From the cell containing the given text, extract its center point as (X, Y) coordinate. 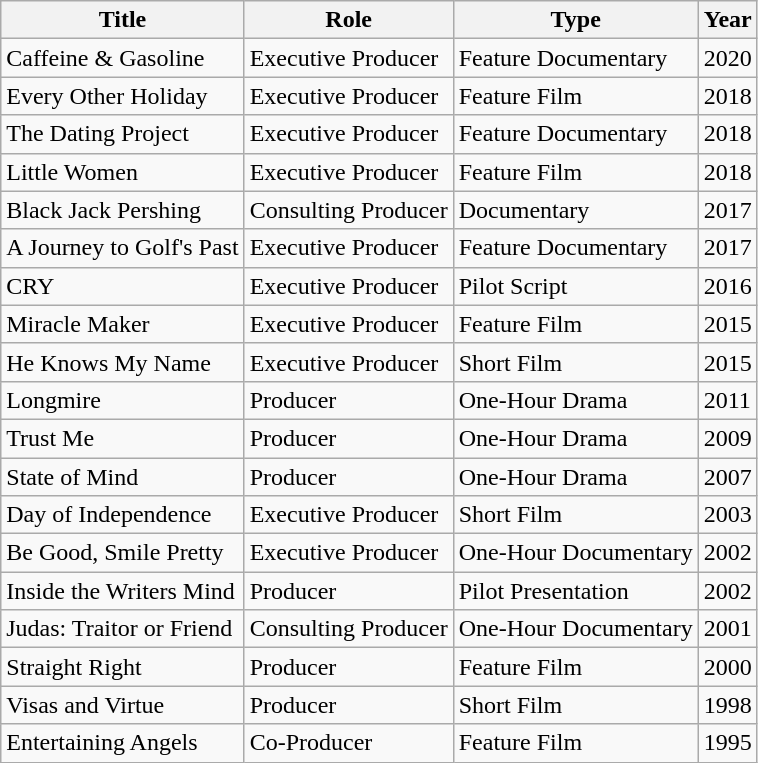
2016 (728, 286)
Trust Me (122, 438)
2007 (728, 477)
Co-Producer (348, 743)
Year (728, 20)
Pilot Script (576, 286)
Role (348, 20)
Inside the Writers Mind (122, 591)
Every Other Holiday (122, 96)
Miracle Maker (122, 324)
2020 (728, 58)
Caffeine & Gasoline (122, 58)
A Journey to Golf's Past (122, 248)
Straight Right (122, 667)
Pilot Presentation (576, 591)
Type (576, 20)
2011 (728, 400)
Day of Independence (122, 515)
CRY (122, 286)
1995 (728, 743)
State of Mind (122, 477)
Longmire (122, 400)
Little Women (122, 172)
Black Jack Pershing (122, 210)
Be Good, Smile Pretty (122, 553)
Entertaining Angels (122, 743)
Documentary (576, 210)
2000 (728, 667)
2003 (728, 515)
Title (122, 20)
Visas and Virtue (122, 705)
2009 (728, 438)
2001 (728, 629)
Judas: Traitor or Friend (122, 629)
He Knows My Name (122, 362)
The Dating Project (122, 134)
1998 (728, 705)
